For the text-containing cell, return its midpoint in [X, Y] coordinate format. 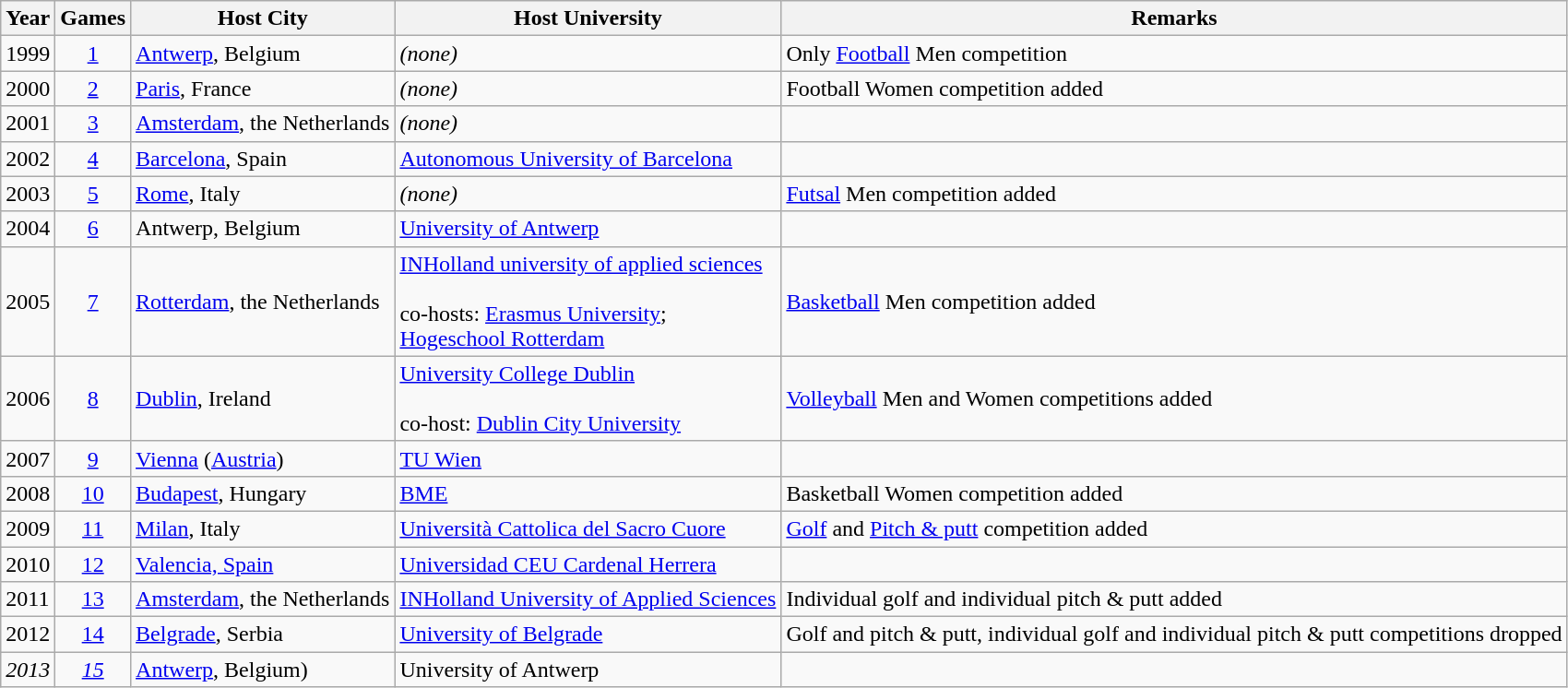
2001 [28, 124]
Remarks [1174, 18]
Host University [588, 18]
Host City [263, 18]
2011 [28, 599]
5 [93, 194]
INHolland University of Applied Sciences [588, 599]
2002 [28, 159]
1999 [28, 53]
11 [93, 528]
Games [93, 18]
Dublin, Ireland [263, 398]
Golf and Pitch & putt competition added [1174, 528]
2008 [28, 493]
4 [93, 159]
Futsal Men competition added [1174, 194]
Year [28, 18]
Milan, Italy [263, 528]
2007 [28, 458]
2000 [28, 89]
2004 [28, 229]
Barcelona, Spain [263, 159]
2 [93, 89]
Football Women competition added [1174, 89]
2010 [28, 563]
2013 [28, 670]
BME [588, 493]
2003 [28, 194]
Golf and pitch & putt, individual golf and individual pitch & putt competitions dropped [1174, 635]
Volleyball Men and Women competitions added [1174, 398]
3 [93, 124]
13 [93, 599]
2005 [28, 301]
Antwerp, Belgium) [263, 670]
Università Cattolica del Sacro Cuore [588, 528]
Belgrade, Serbia [263, 635]
Only Football Men competition [1174, 53]
Rome, Italy [263, 194]
INHolland university of applied sciencesco-hosts: Erasmus University; Hogeschool Rotterdam [588, 301]
Valencia, Spain [263, 563]
Rotterdam, the Netherlands [263, 301]
Budapest, Hungary [263, 493]
Universidad CEU Cardenal Herrera [588, 563]
14 [93, 635]
University of Belgrade [588, 635]
15 [93, 670]
8 [93, 398]
Autonomous University of Barcelona [588, 159]
10 [93, 493]
Basketball Women competition added [1174, 493]
12 [93, 563]
TU Wien [588, 458]
7 [93, 301]
Paris, France [263, 89]
2009 [28, 528]
Individual golf and individual pitch & putt added [1174, 599]
9 [93, 458]
1 [93, 53]
2012 [28, 635]
Vienna (Austria) [263, 458]
6 [93, 229]
University College Dublinco-host: Dublin City University [588, 398]
2006 [28, 398]
Basketball Men competition added [1174, 301]
